Output the (x, y) coordinate of the center of the cell containing the given text.  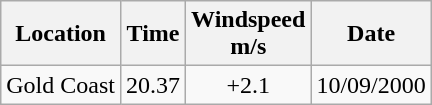
Time (152, 34)
Date (371, 34)
10/09/2000 (371, 85)
Location (61, 34)
Windspeedm/s (248, 34)
20.37 (152, 85)
+2.1 (248, 85)
Gold Coast (61, 85)
